Scan for the cell matching the given text and deliver its [X, Y] coordinate at center. 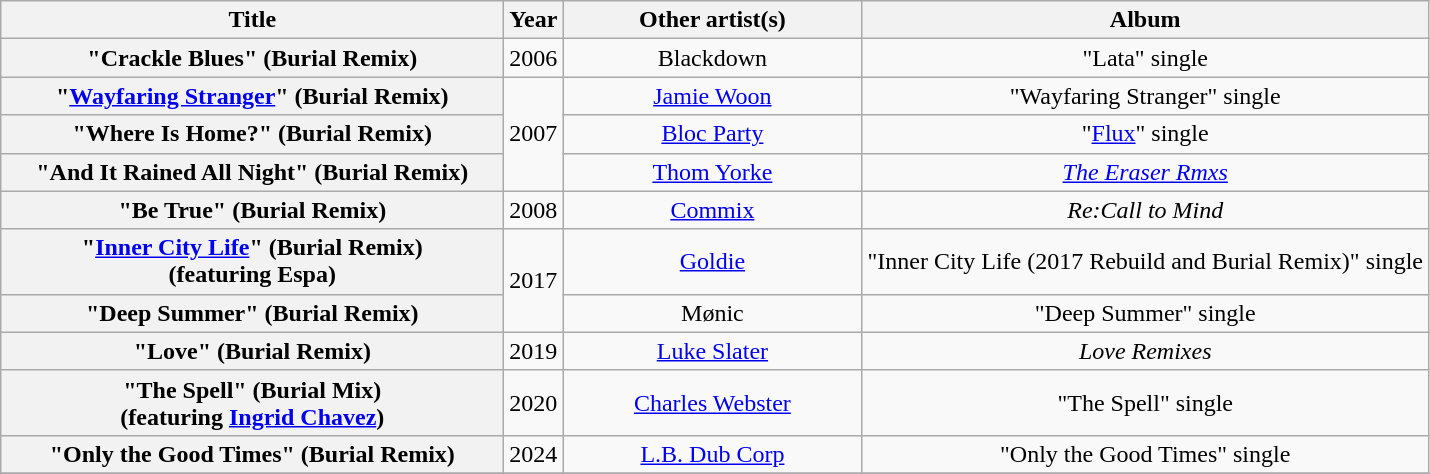
Jamie Woon [712, 96]
Charles Webster [712, 402]
Mønic [712, 313]
Title [252, 20]
Album [1146, 20]
2006 [534, 58]
Bloc Party [712, 134]
2007 [534, 134]
Year [534, 20]
"Lata" single [1146, 58]
2020 [534, 402]
"Flux" single [1146, 134]
Re:Call to Mind [1146, 210]
"The Spell" (Burial Mix)(featuring Ingrid Chavez) [252, 402]
The Eraser Rmxs [1146, 172]
"Deep Summer" (Burial Remix) [252, 313]
2024 [534, 454]
"Only the Good Times" (Burial Remix) [252, 454]
2017 [534, 280]
Other artist(s) [712, 20]
"Wayfaring Stranger" (Burial Remix) [252, 96]
L.B. Dub Corp [712, 454]
"Be True" (Burial Remix) [252, 210]
Commix [712, 210]
Luke Slater [712, 351]
Love Remixes [1146, 351]
2019 [534, 351]
"Crackle Blues" (Burial Remix) [252, 58]
Blackdown [712, 58]
Thom Yorke [712, 172]
"And It Rained All Night" (Burial Remix) [252, 172]
"Where Is Home?" (Burial Remix) [252, 134]
"Inner City Life" (Burial Remix)(featuring Espa) [252, 262]
Goldie [712, 262]
"Wayfaring Stranger" single [1146, 96]
"Only the Good Times" single [1146, 454]
2008 [534, 210]
"Love" (Burial Remix) [252, 351]
"The Spell" single [1146, 402]
"Deep Summer" single [1146, 313]
"Inner City Life (2017 Rebuild and Burial Remix)" single [1146, 262]
